Determine the [x, y] coordinate at the center of the cell enclosing the given text.  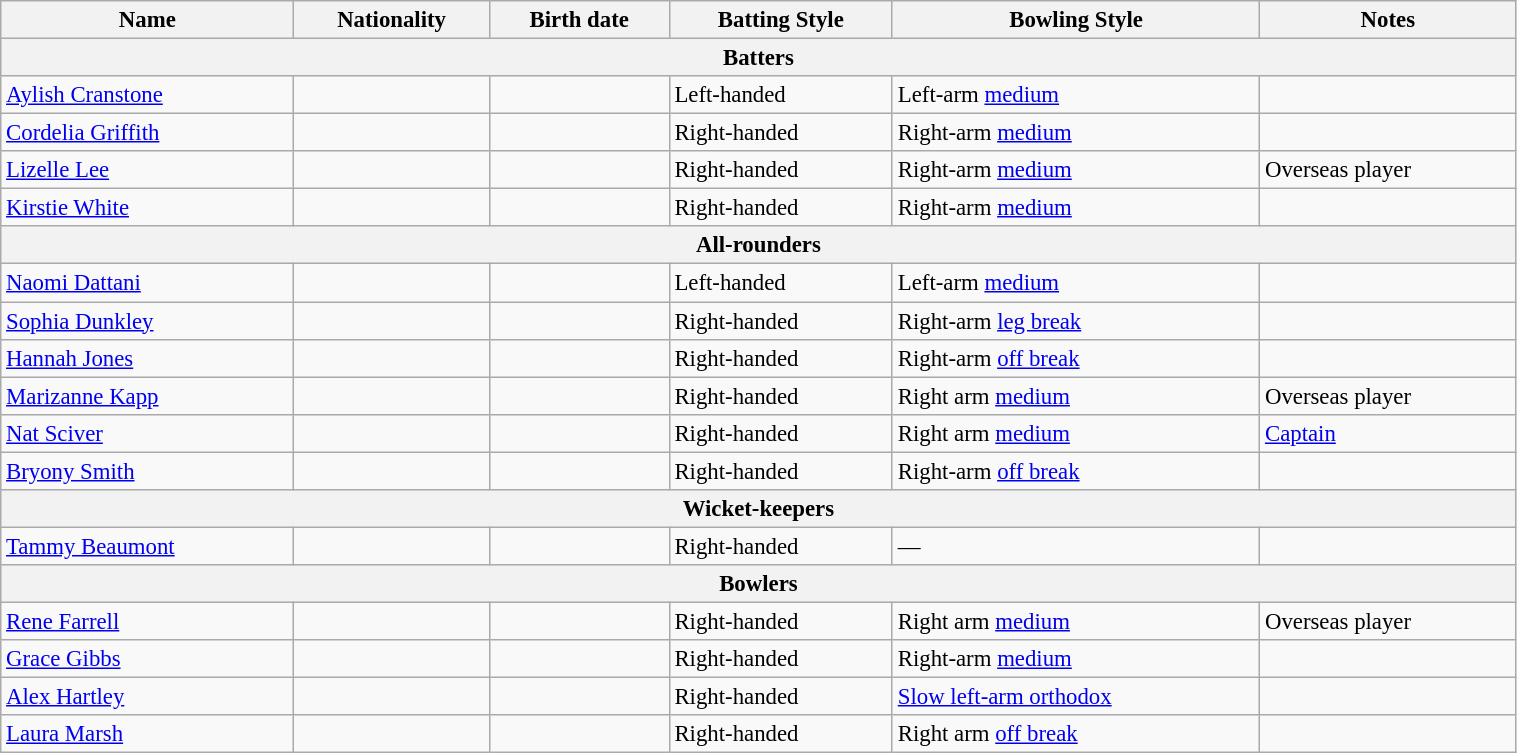
Wicket-keepers [758, 509]
Lizelle Lee [148, 170]
All-rounders [758, 245]
Grace Gibbs [148, 659]
Hannah Jones [148, 358]
Cordelia Griffith [148, 133]
Bryony Smith [148, 471]
— [1076, 546]
Right-arm leg break [1076, 321]
Batters [758, 58]
Captain [1388, 433]
Kirstie White [148, 208]
Batting Style [780, 20]
Slow left-arm orthodox [1076, 697]
Alex Hartley [148, 697]
Nat Sciver [148, 433]
Naomi Dattani [148, 283]
Name [148, 20]
Notes [1388, 20]
Aylish Cranstone [148, 95]
Tammy Beaumont [148, 546]
Bowling Style [1076, 20]
Right arm off break [1076, 734]
Rene Farrell [148, 621]
Sophia Dunkley [148, 321]
Laura Marsh [148, 734]
Birth date [579, 20]
Bowlers [758, 584]
Marizanne Kapp [148, 396]
Nationality [392, 20]
